Identify which cell holds the provided text, then report its [X, Y] central coordinate. 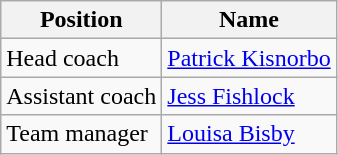
Head coach [82, 58]
Team manager [82, 134]
Jess Fishlock [249, 96]
Assistant coach [82, 96]
Louisa Bisby [249, 134]
Patrick Kisnorbo [249, 58]
Name [249, 20]
Position [82, 20]
